Return the (X, Y) coordinate for the center point of the cell that contains the specified text.  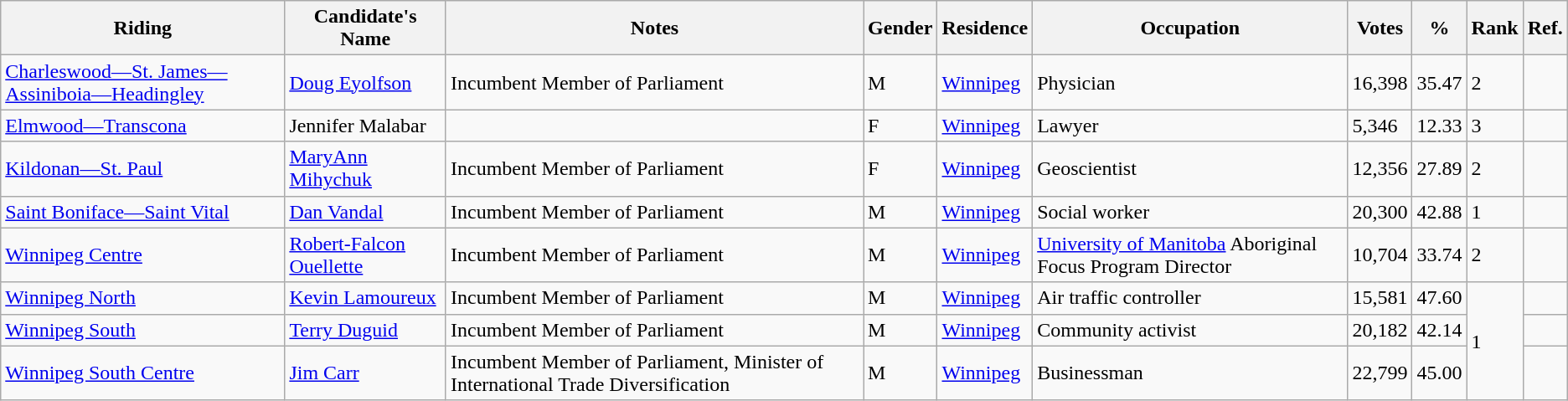
42.88 (1439, 212)
Ref. (1545, 28)
33.74 (1439, 254)
20,182 (1380, 330)
Saint Boniface—Saint Vital (142, 212)
Doug Eyolfson (365, 82)
Winnipeg Centre (142, 254)
Kildonan—St. Paul (142, 169)
16,398 (1380, 82)
Businessman (1190, 373)
Robert-Falcon Ouellette (365, 254)
Jim Carr (365, 373)
Occupation (1190, 28)
Winnipeg South Centre (142, 373)
Dan Vandal (365, 212)
22,799 (1380, 373)
12.33 (1439, 126)
42.14 (1439, 330)
47.60 (1439, 298)
Gender (900, 28)
Votes (1380, 28)
10,704 (1380, 254)
% (1439, 28)
35.47 (1439, 82)
3 (1494, 126)
Social worker (1190, 212)
Residence (985, 28)
Community activist (1190, 330)
20,300 (1380, 212)
Terry Duguid (365, 330)
Notes (654, 28)
Geoscientist (1190, 169)
Lawyer (1190, 126)
Winnipeg South (142, 330)
Riding (142, 28)
Rank (1494, 28)
University of Manitoba Aboriginal Focus Program Director (1190, 254)
15,581 (1380, 298)
Charleswood—St. James—Assiniboia—Headingley (142, 82)
Incumbent Member of Parliament, Minister of International Trade Diversification (654, 373)
Winnipeg North (142, 298)
12,356 (1380, 169)
Elmwood—Transcona (142, 126)
MaryAnn Mihychuk (365, 169)
Candidate's Name (365, 28)
Air traffic controller (1190, 298)
Kevin Lamoureux (365, 298)
Physician (1190, 82)
45.00 (1439, 373)
27.89 (1439, 169)
Jennifer Malabar (365, 126)
5,346 (1380, 126)
